Pinpoint the cell where the given text exists, returning its [X, Y] midpoint coordinate. 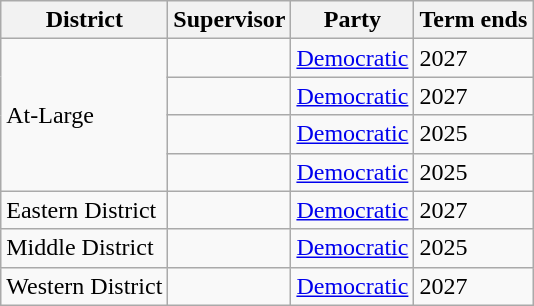
District [84, 20]
Supervisor [230, 20]
Term ends [474, 20]
Western District [84, 286]
Eastern District [84, 210]
Party [352, 20]
At-Large [84, 115]
Middle District [84, 248]
